Scan for the cell matching the given text and deliver its (x, y) coordinate at center. 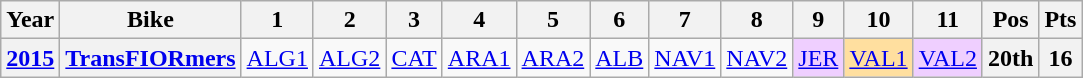
7 (685, 20)
2015 (30, 58)
11 (948, 20)
TransFIORmers (150, 58)
NAV1 (685, 58)
6 (620, 20)
CAT (414, 58)
3 (414, 20)
ARA2 (553, 58)
NAV2 (757, 58)
Year (30, 20)
ALB (620, 58)
ALG2 (349, 58)
16 (1060, 58)
Bike (150, 20)
JER (818, 58)
1 (277, 20)
9 (818, 20)
VAL2 (948, 58)
20th (1010, 58)
ALG1 (277, 58)
8 (757, 20)
VAL1 (878, 58)
ARA1 (479, 58)
4 (479, 20)
10 (878, 20)
2 (349, 20)
5 (553, 20)
Pos (1010, 20)
Pts (1060, 20)
